Return [X, Y] of the center of cell containing provided text 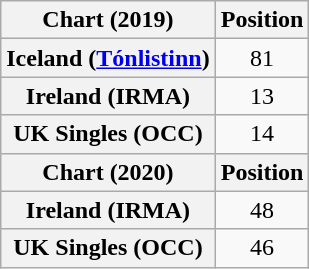
Iceland (Tónlistinn) [108, 58]
Chart (2019) [108, 20]
81 [262, 58]
14 [262, 134]
48 [262, 210]
46 [262, 248]
13 [262, 96]
Chart (2020) [108, 172]
